Detect which cell encompasses the target text, then output its [X, Y] center coordinate. 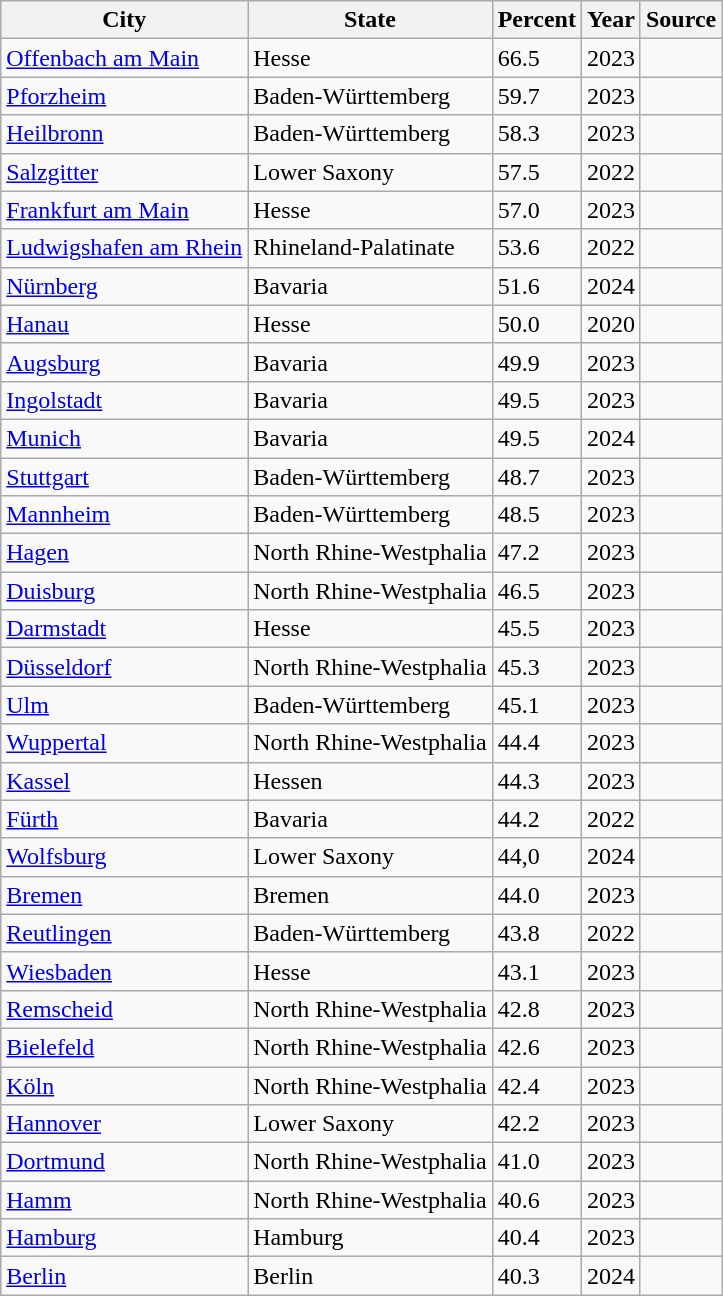
44.3 [536, 781]
Ulm [124, 705]
Darmstadt [124, 629]
Hagen [124, 553]
Nürnberg [124, 286]
City [124, 20]
Augsburg [124, 362]
Hanau [124, 324]
Percent [536, 20]
59.7 [536, 96]
2020 [610, 324]
45.5 [536, 629]
57.5 [536, 172]
43.8 [536, 933]
Offenbach am Main [124, 58]
Munich [124, 438]
45.3 [536, 667]
50.0 [536, 324]
Düsseldorf [124, 667]
49.9 [536, 362]
44.2 [536, 819]
Reutlingen [124, 933]
40.4 [536, 1238]
48.7 [536, 477]
Source [680, 20]
Heilbronn [124, 134]
44,0 [536, 857]
Hessen [370, 781]
44.4 [536, 743]
40.6 [536, 1200]
42.8 [536, 1009]
Duisburg [124, 591]
Wuppertal [124, 743]
Bielefeld [124, 1047]
Wolfsburg [124, 857]
Hamm [124, 1200]
Dortmund [124, 1162]
Fürth [124, 819]
Ludwigshafen am Rhein [124, 248]
Rhineland-Palatinate [370, 248]
Frankfurt am Main [124, 210]
State [370, 20]
66.5 [536, 58]
Köln [124, 1085]
53.6 [536, 248]
Hannover [124, 1124]
57.0 [536, 210]
58.3 [536, 134]
51.6 [536, 286]
48.5 [536, 515]
Wiesbaden [124, 971]
45.1 [536, 705]
Stuttgart [124, 477]
Kassel [124, 781]
Ingolstadt [124, 400]
46.5 [536, 591]
Mannheim [124, 515]
Remscheid [124, 1009]
42.6 [536, 1047]
43.1 [536, 971]
44.0 [536, 895]
Salzgitter [124, 172]
47.2 [536, 553]
Pforzheim [124, 96]
42.2 [536, 1124]
Year [610, 20]
40.3 [536, 1276]
41.0 [536, 1162]
42.4 [536, 1085]
